Find where the given text appears and provide that cell's center as (x, y) coordinate. 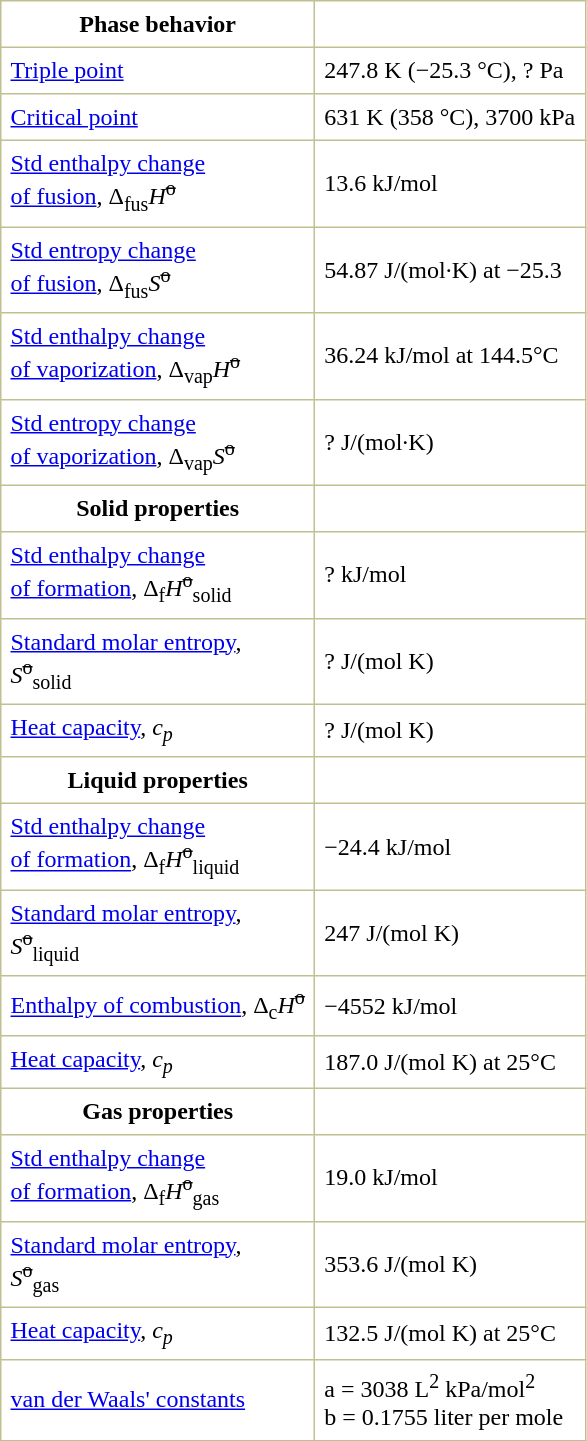
Std entropy changeof fusion, ΔfusSo (158, 270)
187.0 J/(mol K) at 25°C (450, 1062)
−24.4 kJ/mol (450, 847)
Std enthalpy changeof fusion, ΔfusHo (158, 183)
? J/(mol·K) (450, 442)
353.6 J/(mol K) (450, 1264)
Enthalpy of combustion, ΔcHo (158, 1006)
a = 3038 L2 kPa/mol2 b = 0.1755 liter per mole (450, 1400)
247 J/(mol K) (450, 933)
Std enthalpy changeof formation, ΔfHogas (158, 1178)
54.87 J/(mol·K) at −25.3 (450, 270)
36.24 kJ/mol at 144.5°C (450, 356)
−4552 kJ/mol (450, 1006)
Std entropy changeof vaporization, ΔvapSo (158, 442)
Solid properties (158, 508)
132.5 J/(mol K) at 25°C (450, 1334)
19.0 kJ/mol (450, 1178)
247.8 K (−25.3 °C), ? Pa (450, 70)
van der Waals' constants (158, 1400)
13.6 kJ/mol (450, 183)
Critical point (158, 117)
Liquid properties (158, 780)
Standard molar entropy,Sogas (158, 1264)
Phase behavior (158, 24)
Standard molar entropy,Sosolid (158, 661)
? kJ/mol (450, 575)
Standard molar entropy,Soliquid (158, 933)
Gas properties (158, 1111)
Triple point (158, 70)
Std enthalpy changeof formation, ΔfHosolid (158, 575)
631 K (358 °C), 3700 kPa (450, 117)
Std enthalpy changeof vaporization, ΔvapHo (158, 356)
Std enthalpy changeof formation, ΔfHoliquid (158, 847)
